Search for the cell housing the specified text and yield its [x, y] center coordinate. 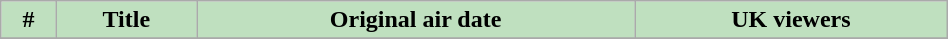
Title [126, 20]
UK viewers [792, 20]
# [28, 20]
Original air date [416, 20]
